Output the [X, Y] coordinate of the center of the cell containing the given text.  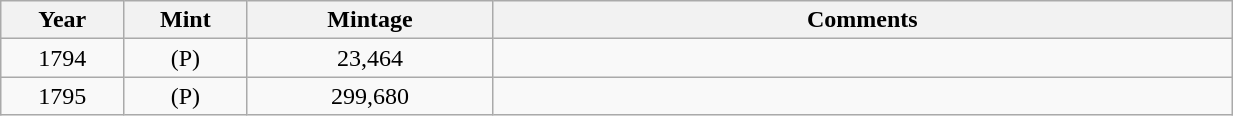
Year [62, 20]
Mint [186, 20]
1795 [62, 96]
Mintage [370, 20]
1794 [62, 58]
Comments [862, 20]
299,680 [370, 96]
23,464 [370, 58]
